Pinpoint the cell where the given text exists, returning its (X, Y) midpoint coordinate. 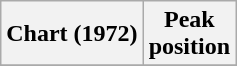
Peakposition (189, 34)
Chart (1972) (72, 34)
